Scan for the cell matching the given text and deliver its [x, y] coordinate at center. 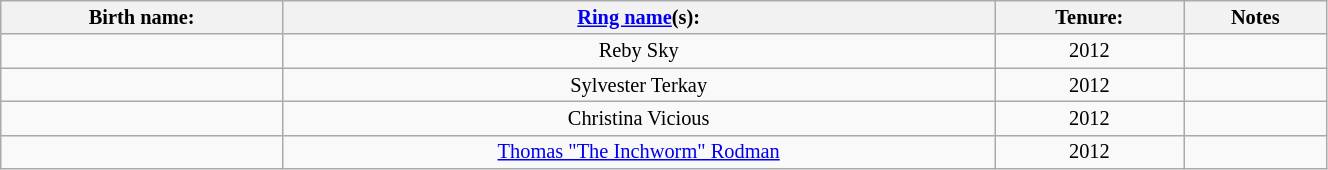
Reby Sky [639, 51]
Thomas "The Inchworm" Rodman [639, 152]
Ring name(s): [639, 17]
Notes [1255, 17]
Tenure: [1090, 17]
Christina Vicious [639, 118]
Birth name: [142, 17]
Sylvester Terkay [639, 85]
